From the cell containing the given text, extract its center point as (x, y) coordinate. 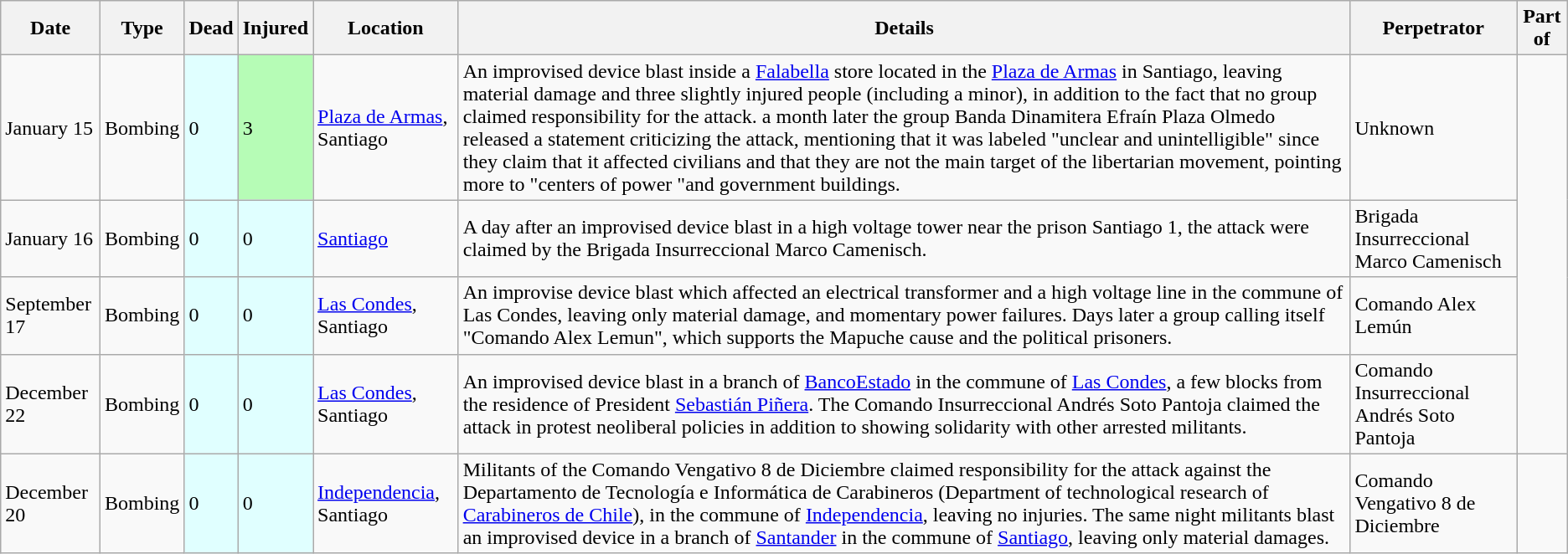
September 17 (50, 315)
Comando Insurreccional Andrés Soto Pantoja (1434, 403)
Independencia, Santiago (386, 504)
Plaza de Armas, Santiago (386, 127)
January 16 (50, 239)
Unknown (1434, 127)
Location (386, 28)
Comando Vengativo 8 de Diciembre (1434, 504)
Dead (211, 28)
December 20 (50, 504)
Comando Alex Lemún (1434, 315)
3 (275, 127)
Brigada Insurreccional Marco Camenisch (1434, 239)
January 15 (50, 127)
Injured (275, 28)
Part of (1541, 28)
Date (50, 28)
Type (142, 28)
Santiago (386, 239)
Perpetrator (1434, 28)
Details (905, 28)
December 22 (50, 403)
